Output the (x, y) coordinate of the center of the cell containing the given text.  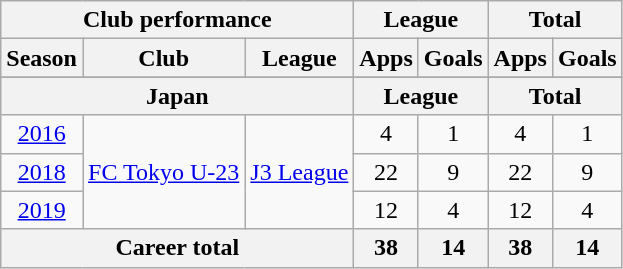
Career total (178, 248)
Club performance (178, 20)
Club (163, 58)
2019 (42, 210)
2018 (42, 172)
FC Tokyo U-23 (163, 172)
J3 League (300, 172)
2016 (42, 134)
Japan (178, 96)
Season (42, 58)
